Determine the [X, Y] coordinate at the center of the cell enclosing the given text.  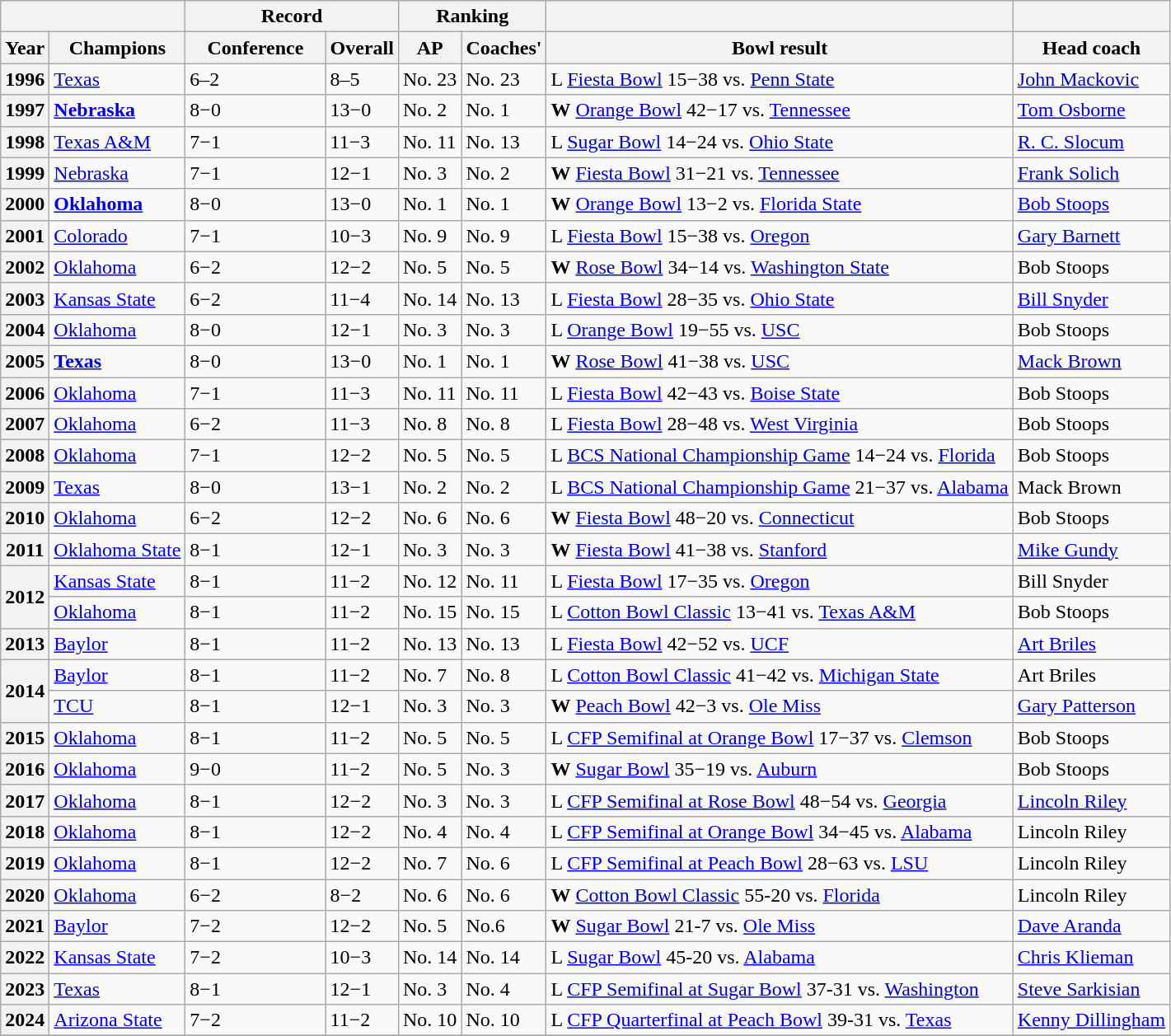
No.6 [504, 926]
2001 [25, 236]
L CFP Semifinal at Rose Bowl 48−54 vs. Georgia [780, 800]
1996 [25, 79]
Conference [255, 48]
L Fiesta Bowl 17−35 vs. Oregon [780, 581]
Chris Klieman [1091, 958]
Ranking [471, 16]
Tom Osborne [1091, 110]
Dave Aranda [1091, 926]
Steve Sarkisian [1091, 989]
Colorado [117, 236]
6–2 [255, 79]
2021 [25, 926]
L BCS National Championship Game 14−24 vs. Florida [780, 456]
2017 [25, 800]
2004 [25, 330]
L Sugar Bowl 45-20 vs. Alabama [780, 958]
Gary Barnett [1091, 236]
2015 [25, 738]
Champions [117, 48]
8−2 [362, 894]
2007 [25, 424]
Year [25, 48]
2022 [25, 958]
Frank Solich [1091, 173]
2014 [25, 691]
W Orange Bowl 42−17 vs. Tennessee [780, 110]
2000 [25, 204]
Gary Patterson [1091, 706]
1997 [25, 110]
L Fiesta Bowl 42−43 vs. Boise State [780, 393]
2020 [25, 894]
2013 [25, 644]
W Peach Bowl 42−3 vs. Ole Miss [780, 706]
L Fiesta Bowl 42−52 vs. UCF [780, 644]
2023 [25, 989]
2012 [25, 597]
L CFP Semifinal at Orange Bowl 34−45 vs. Alabama [780, 832]
L Cotton Bowl Classic 41−42 vs. Michigan State [780, 675]
R. C. Slocum [1091, 142]
W Fiesta Bowl 48−20 vs. Connecticut [780, 518]
L CFP Semifinal at Orange Bowl 17−37 vs. Clemson [780, 738]
2010 [25, 518]
W Rose Bowl 34−14 vs. Washington State [780, 267]
L Fiesta Bowl 28−48 vs. West Virginia [780, 424]
1998 [25, 142]
W Sugar Bowl 21-7 vs. Ole Miss [780, 926]
2009 [25, 487]
2003 [25, 298]
Arizona State [117, 1020]
L Fiesta Bowl 15−38 vs. Oregon [780, 236]
11−4 [362, 298]
L CFP Semifinal at Sugar Bowl 37-31 vs. Washington [780, 989]
Mike Gundy [1091, 550]
AP [429, 48]
2006 [25, 393]
Head coach [1091, 48]
W Rose Bowl 41−38 vs. USC [780, 361]
2005 [25, 361]
L Fiesta Bowl 15−38 vs. Penn State [780, 79]
L Cotton Bowl Classic 13−41 vs. Texas A&M [780, 612]
L Sugar Bowl 14−24 vs. Ohio State [780, 142]
8–5 [362, 79]
Bowl result [780, 48]
W Fiesta Bowl 31−21 vs. Tennessee [780, 173]
2019 [25, 863]
2002 [25, 267]
Record [292, 16]
W Fiesta Bowl 41−38 vs. Stanford [780, 550]
Oklahoma State [117, 550]
No. 12 [429, 581]
2024 [25, 1020]
2016 [25, 769]
Coaches' [504, 48]
L Orange Bowl 19−55 vs. USC [780, 330]
L CFP Quarterfinal at Peach Bowl 39-31 vs. Texas [780, 1020]
W Cotton Bowl Classic 55-20 vs. Florida [780, 894]
13−1 [362, 487]
2018 [25, 832]
John Mackovic [1091, 79]
W Sugar Bowl 35−19 vs. Auburn [780, 769]
1999 [25, 173]
TCU [117, 706]
2008 [25, 456]
L CFP Semifinal at Peach Bowl 28−63 vs. LSU [780, 863]
L Fiesta Bowl 28−35 vs. Ohio State [780, 298]
L BCS National Championship Game 21−37 vs. Alabama [780, 487]
Overall [362, 48]
9−0 [255, 769]
Texas A&M [117, 142]
2011 [25, 550]
W Orange Bowl 13−2 vs. Florida State [780, 204]
Kenny Dillingham [1091, 1020]
